Detect which cell encompasses the target text, then output its (X, Y) center coordinate. 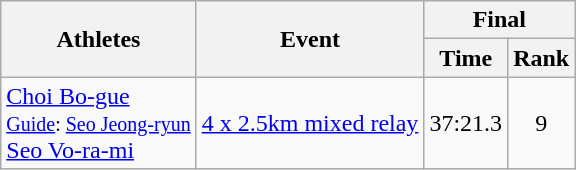
Athletes (98, 39)
4 x 2.5km mixed relay (310, 123)
Final (500, 20)
9 (542, 123)
Choi Bo-gueGuide: Seo Jeong-ryunSeo Vo-ra-mi (98, 123)
Rank (542, 58)
Time (466, 58)
37:21.3 (466, 123)
Event (310, 39)
